Determine the [x, y] coordinate at the center of the cell enclosing the given text.  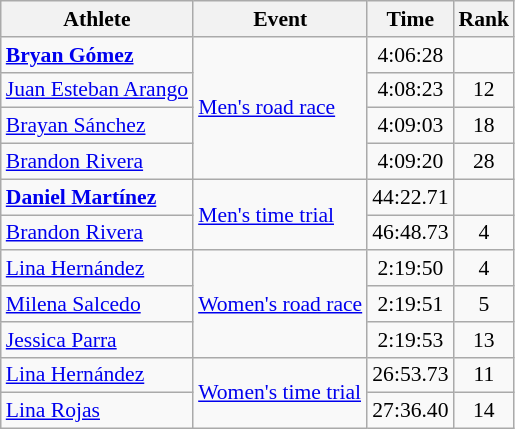
Brayan Sánchez [97, 126]
18 [484, 126]
4:08:23 [410, 90]
Milena Salcedo [97, 304]
4:06:28 [410, 55]
14 [484, 411]
13 [484, 340]
Women's time trial [280, 392]
5 [484, 304]
Athlete [97, 19]
26:53.73 [410, 375]
Men's road race [280, 108]
Jessica Parra [97, 340]
Bryan Gómez [97, 55]
Men's time trial [280, 214]
Women's road race [280, 304]
27:36.40 [410, 411]
Time [410, 19]
Event [280, 19]
2:19:50 [410, 269]
28 [484, 162]
2:19:51 [410, 304]
12 [484, 90]
Rank [484, 19]
Juan Esteban Arango [97, 90]
11 [484, 375]
46:48.73 [410, 233]
4:09:03 [410, 126]
Lina Rojas [97, 411]
4:09:20 [410, 162]
44:22.71 [410, 197]
Daniel Martínez [97, 197]
2:19:53 [410, 340]
